Output the [X, Y] coordinate of the center of the cell containing the given text.  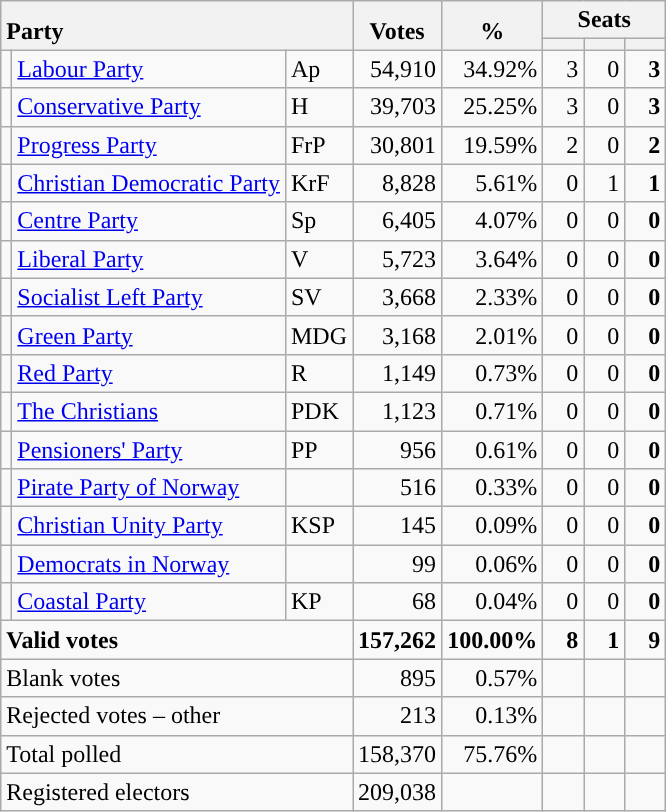
MDG [318, 335]
Pensioners' Party [149, 449]
895 [398, 678]
8 [564, 640]
0.71% [492, 411]
Coastal Party [149, 602]
H [318, 107]
KrF [318, 183]
5,723 [398, 259]
213 [398, 716]
956 [398, 449]
FrP [318, 145]
145 [398, 526]
0.57% [492, 678]
Rejected votes – other [177, 716]
54,910 [398, 69]
39,703 [398, 107]
99 [398, 564]
Total polled [177, 754]
157,262 [398, 640]
0.13% [492, 716]
2.33% [492, 297]
Conservative Party [149, 107]
3,668 [398, 297]
Liberal Party [149, 259]
V [318, 259]
Pirate Party of Norway [149, 488]
2.01% [492, 335]
100.00% [492, 640]
KP [318, 602]
30,801 [398, 145]
Centre Party [149, 221]
209,038 [398, 792]
0.04% [492, 602]
34.92% [492, 69]
Christian Unity Party [149, 526]
1,149 [398, 373]
Progress Party [149, 145]
% [492, 26]
Democrats in Norway [149, 564]
4.07% [492, 221]
Registered electors [177, 792]
19.59% [492, 145]
Valid votes [177, 640]
Blank votes [177, 678]
25.25% [492, 107]
3,168 [398, 335]
Socialist Left Party [149, 297]
R [318, 373]
PDK [318, 411]
6,405 [398, 221]
Red Party [149, 373]
Seats [604, 20]
SV [318, 297]
Sp [318, 221]
0.06% [492, 564]
5.61% [492, 183]
The Christians [149, 411]
68 [398, 602]
0.73% [492, 373]
75.76% [492, 754]
516 [398, 488]
Labour Party [149, 69]
Christian Democratic Party [149, 183]
Ap [318, 69]
0.09% [492, 526]
PP [318, 449]
Votes [398, 26]
8,828 [398, 183]
158,370 [398, 754]
9 [646, 640]
Party [177, 26]
1,123 [398, 411]
Green Party [149, 335]
KSP [318, 526]
3.64% [492, 259]
0.33% [492, 488]
0.61% [492, 449]
